For the text-containing cell, return its midpoint in [x, y] coordinate format. 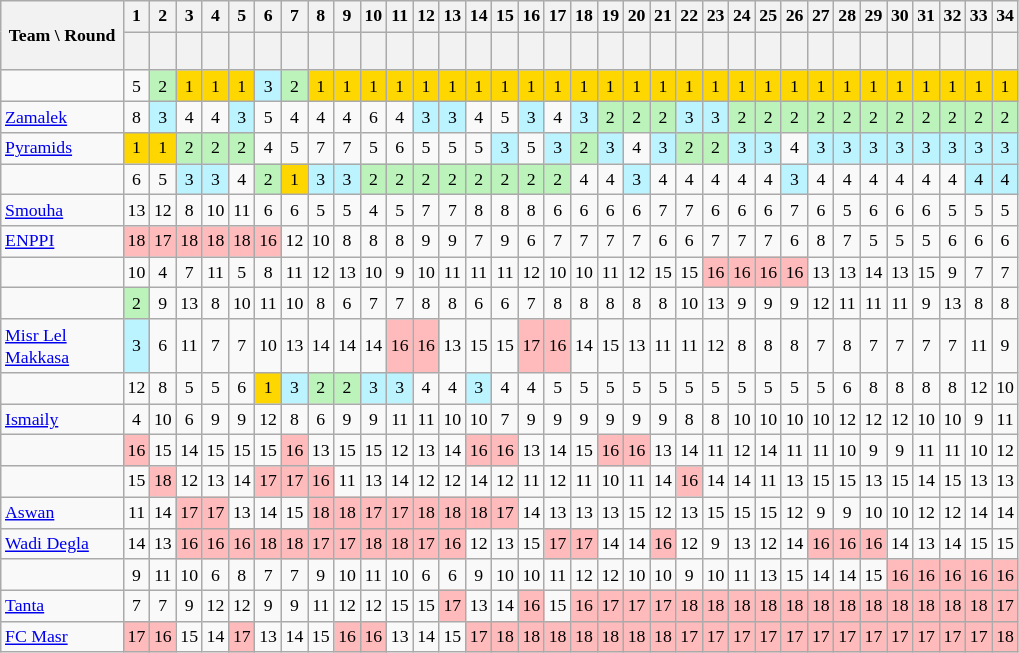
FC Masr [62, 636]
23 [715, 16]
33 [979, 16]
Team \ Round [62, 36]
Tanta [62, 606]
19 [610, 16]
22 [689, 16]
Wadi Degla [62, 544]
ENPPI [62, 242]
34 [1005, 16]
Aswan [62, 512]
27 [821, 16]
26 [794, 16]
Zamalek [62, 116]
20 [636, 16]
Smouha [62, 210]
32 [952, 16]
Pyramids [62, 148]
24 [742, 16]
Ismaily [62, 420]
25 [768, 16]
30 [900, 16]
Misr Lel Makkasa [62, 346]
29 [873, 16]
28 [847, 16]
21 [663, 16]
31 [926, 16]
